Return (X, Y) of the center of cell containing provided text 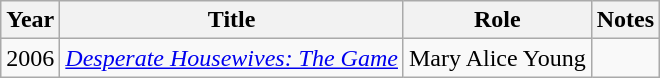
Desperate Housewives: The Game (232, 58)
Title (232, 20)
Mary Alice Young (497, 58)
Role (497, 20)
Year (30, 20)
2006 (30, 58)
Notes (625, 20)
